Detect which cell encompasses the target text, then output its [x, y] center coordinate. 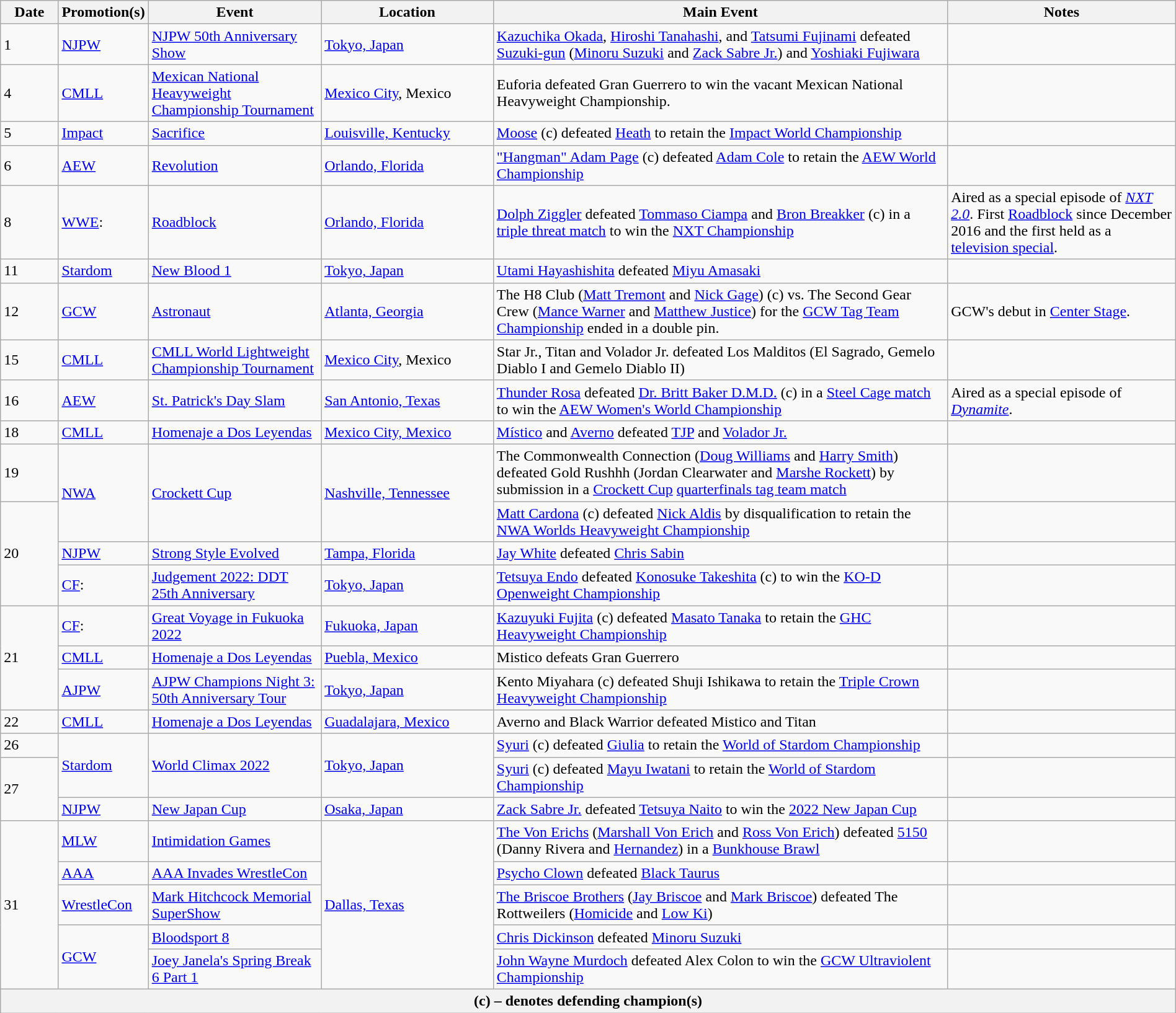
Dolph Ziggler defeated Tommaso Ciampa and Bron Breakker (c) in a triple threat match to win the NXT Championship [720, 222]
15 [30, 360]
Místico and Averno defeated TJP and Volador Jr. [720, 432]
4 [30, 93]
Louisville, Kentucky [408, 133]
26 [30, 745]
GCW's debut in Center Stage. [1062, 311]
Thunder Rosa defeated Dr. Britt Baker D.M.D. (c) in a Steel Cage match to win the AEW Women's World Championship [720, 400]
Main Event [720, 12]
Aired as a special episode of Dynamite. [1062, 400]
Great Voyage in Fukuoka 2022 [234, 626]
AJPW Champions Night 3: 50th Anniversary Tour [234, 689]
Bloodsport 8 [234, 937]
MLW [103, 841]
San Antonio, Texas [408, 400]
Promotion(s) [103, 12]
Moose (c) defeated Heath to retain the Impact World Championship [720, 133]
16 [30, 400]
NJPW 50th Anniversary Show [234, 45]
Osaka, Japan [408, 809]
Euforia defeated Gran Guerrero to win the vacant Mexican National Heavyweight Championship. [720, 93]
Joey Janela's Spring Break 6 Part 1 [234, 968]
(c) – denotes defending champion(s) [588, 1001]
Mistico defeats Gran Guerrero [720, 658]
Crockett Cup [234, 492]
31 [30, 905]
John Wayne Murdoch defeated Alex Colon to win the GCW Ultraviolent Championship [720, 968]
Utami Hayashishita defeated Miyu Amasaki [720, 271]
Impact [103, 133]
AJPW [103, 689]
Mexican National Heavyweight Championship Tournament [234, 93]
World Climax 2022 [234, 765]
Guadalajara, Mexico [408, 722]
1 [30, 45]
Intimidation Games [234, 841]
12 [30, 311]
Syuri (c) defeated Giulia to retain the World of Stardom Championship [720, 745]
Mark Hitchcock Memorial SuperShow [234, 905]
New Blood 1 [234, 271]
Strong Style Evolved [234, 554]
8 [30, 222]
CMLL World Lightweight Championship Tournament [234, 360]
The Von Erichs (Marshall Von Erich and Ross Von Erich) defeated 5150 (Danny Rivera and Hernandez) in a Bunkhouse Brawl [720, 841]
21 [30, 658]
Averno and Black Warrior defeated Mistico and Titan [720, 722]
Kento Miyahara (c) defeated Shuji Ishikawa to retain the Triple Crown Heavyweight Championship [720, 689]
Astronaut [234, 311]
Sacrifice [234, 133]
Chris Dickinson defeated Minoru Suzuki [720, 937]
Dallas, Texas [408, 905]
Fukuoka, Japan [408, 626]
St. Patrick's Day Slam [234, 400]
AAA Invades WrestleCon [234, 873]
The Briscoe Brothers (Jay Briscoe and Mark Briscoe) defeated The Rottweilers (Homicide and Low Ki) [720, 905]
Zack Sabre Jr. defeated Tetsuya Naito to win the 2022 New Japan Cup [720, 809]
Matt Cardona (c) defeated Nick Aldis by disqualification to retain the NWA Worlds Heavyweight Championship [720, 521]
WrestleCon [103, 905]
Tetsuya Endo defeated Konosuke Takeshita (c) to win the KO-D Openweight Championship [720, 585]
Syuri (c) defeated Mayu Iwatani to retain the World of Stardom Championship [720, 777]
Jay White defeated Chris Sabin [720, 554]
18 [30, 432]
27 [30, 789]
Kazuchika Okada, Hiroshi Tanahashi, and Tatsumi Fujinami defeated Suzuki-gun (Minoru Suzuki and Zack Sabre Jr.) and Yoshiaki Fujiwara [720, 45]
Judgement 2022: DDT 25th Anniversary [234, 585]
Notes [1062, 12]
Revolution [234, 165]
Kazuyuki Fujita (c) defeated Masato Tanaka to retain the GHC Heavyweight Championship [720, 626]
Star Jr., Titan and Volador Jr. defeated Los Malditos (El Sagrado, Gemelo Diablo I and Gemelo Diablo II) [720, 360]
19 [30, 472]
5 [30, 133]
WWE: [103, 222]
Puebla, Mexico [408, 658]
22 [30, 722]
11 [30, 271]
Aired as a special episode of NXT 2.0. First Roadblock since December 2016 and the first held as a television special. [1062, 222]
Event [234, 12]
Nashville, Tennessee [408, 492]
"Hangman" Adam Page (c) defeated Adam Cole to retain the AEW World Championship [720, 165]
20 [30, 553]
Location [408, 12]
NWA [103, 492]
Date [30, 12]
New Japan Cup [234, 809]
Atlanta, Georgia [408, 311]
AAA [103, 873]
Roadblock [234, 222]
6 [30, 165]
Psycho Clown defeated Black Taurus [720, 873]
Tampa, Florida [408, 554]
